From the cell containing the given text, extract its center point as (X, Y) coordinate. 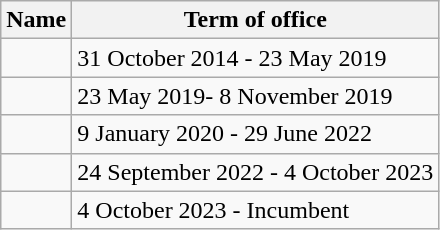
Term of office (256, 20)
24 September 2022 - 4 October 2023 (256, 172)
9 January 2020 - 29 June 2022 (256, 134)
23 May 2019- 8 November 2019 (256, 96)
4 October 2023 - Incumbent (256, 210)
31 October 2014 - 23 May 2019 (256, 58)
Name (36, 20)
